Determine the [X, Y] coordinate at the center of the cell enclosing the given text.  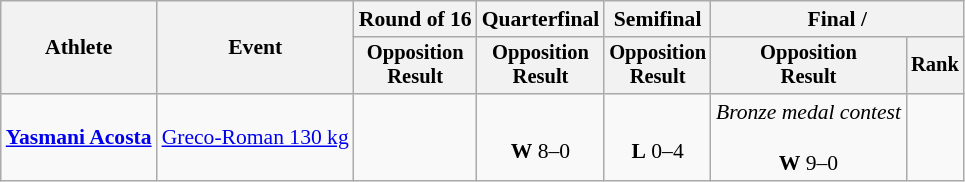
Event [256, 48]
Final / [838, 19]
W 8–0 [541, 138]
L 0–4 [658, 138]
Round of 16 [416, 19]
Semifinal [658, 19]
Yasmani Acosta [79, 138]
Bronze medal contestW 9–0 [808, 138]
Athlete [79, 48]
Rank [935, 66]
Quarterfinal [541, 19]
Greco-Roman 130 kg [256, 138]
